Locate the cell with the specified text and output its (x, y) center coordinate. 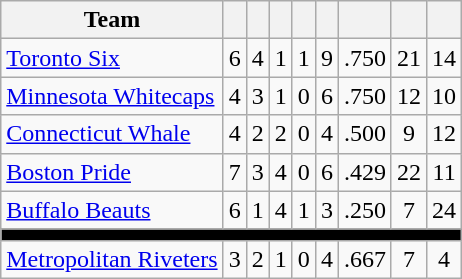
Boston Pride (112, 172)
24 (444, 210)
Buffalo Beauts (112, 210)
10 (444, 96)
.429 (364, 172)
Minnesota Whitecaps (112, 96)
.667 (364, 259)
21 (408, 58)
.250 (364, 210)
Metropolitan Riveters (112, 259)
14 (444, 58)
22 (408, 172)
Toronto Six (112, 58)
11 (444, 172)
.500 (364, 134)
Connecticut Whale (112, 134)
Team (112, 20)
